Detect which cell encompasses the target text, then output its [x, y] center coordinate. 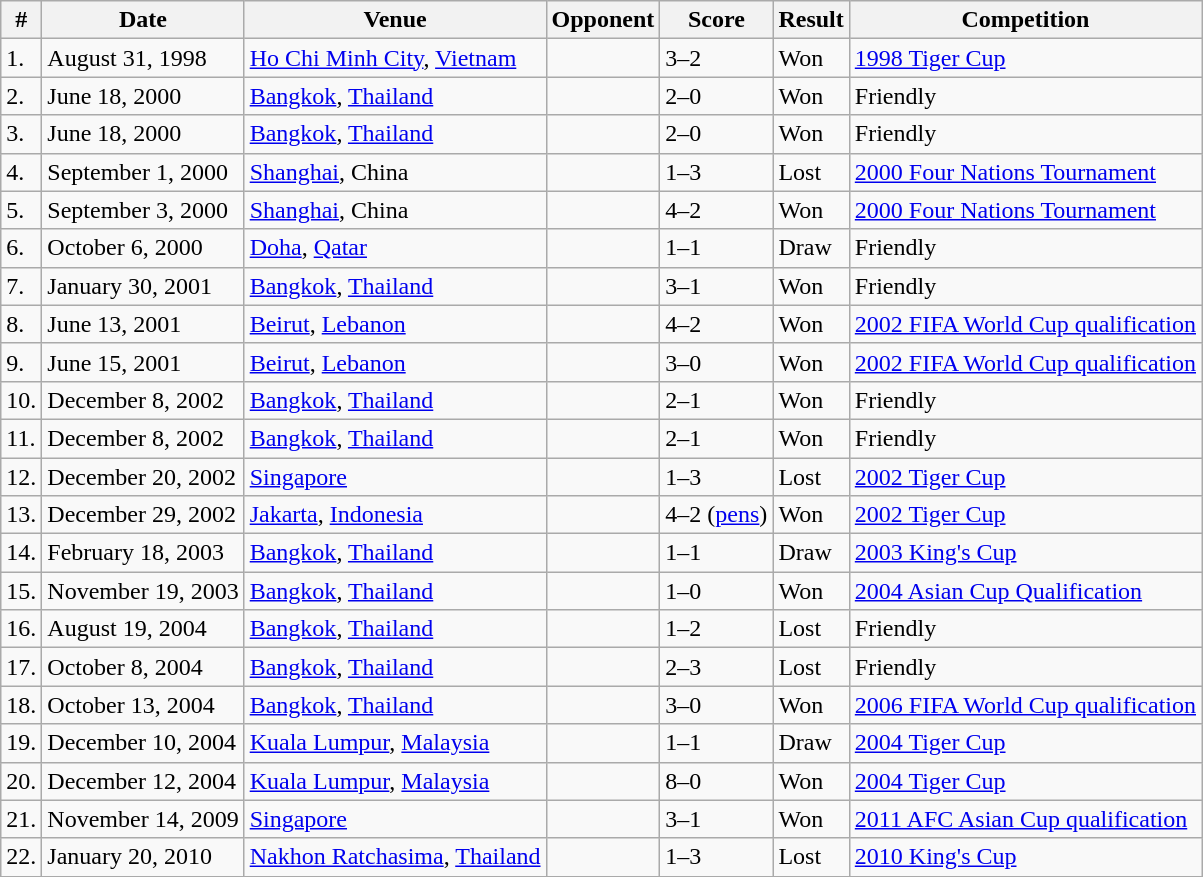
November 14, 2009 [143, 819]
1–2 [716, 629]
4–2 (pens) [716, 515]
19. [22, 743]
15. [22, 591]
1. [22, 58]
18. [22, 705]
5. [22, 210]
3–2 [716, 58]
Competition [1025, 20]
Result [811, 20]
Jakarta, Indonesia [395, 515]
16. [22, 629]
Date [143, 20]
September 3, 2000 [143, 210]
1998 Tiger Cup [1025, 58]
11. [22, 438]
January 30, 2001 [143, 286]
17. [22, 667]
August 31, 1998 [143, 58]
7. [22, 286]
10. [22, 400]
December 10, 2004 [143, 743]
February 18, 2003 [143, 553]
8–0 [716, 781]
8. [22, 324]
Opponent [603, 20]
December 12, 2004 [143, 781]
12. [22, 477]
September 1, 2000 [143, 172]
# [22, 20]
6. [22, 248]
20. [22, 781]
14. [22, 553]
2. [22, 96]
2004 Asian Cup Qualification [1025, 591]
January 20, 2010 [143, 857]
Ho Chi Minh City, Vietnam [395, 58]
Venue [395, 20]
June 13, 2001 [143, 324]
2011 AFC Asian Cup qualification [1025, 819]
November 19, 2003 [143, 591]
4. [22, 172]
3. [22, 134]
2006 FIFA World Cup qualification [1025, 705]
Doha, Qatar [395, 248]
December 20, 2002 [143, 477]
2010 King's Cup [1025, 857]
2003 King's Cup [1025, 553]
October 6, 2000 [143, 248]
August 19, 2004 [143, 629]
June 15, 2001 [143, 362]
December 29, 2002 [143, 515]
October 8, 2004 [143, 667]
21. [22, 819]
9. [22, 362]
2–3 [716, 667]
Nakhon Ratchasima, Thailand [395, 857]
Score [716, 20]
October 13, 2004 [143, 705]
13. [22, 515]
22. [22, 857]
1–0 [716, 591]
